From the cell containing the given text, extract its center point as (x, y) coordinate. 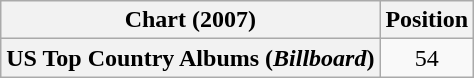
54 (427, 58)
Position (427, 20)
Chart (2007) (190, 20)
US Top Country Albums (Billboard) (190, 58)
